Return the [X, Y] coordinate for the center point of the cell that contains the specified text.  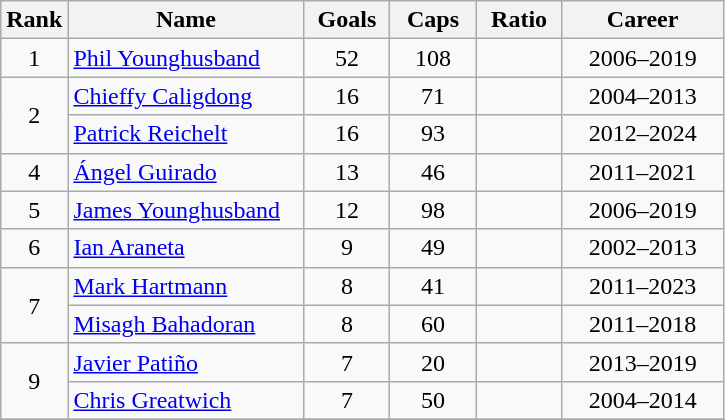
71 [433, 96]
46 [433, 172]
Mark Hartmann [186, 286]
Ratio [519, 20]
Goals [347, 20]
50 [433, 400]
2004–2013 [642, 96]
1 [34, 58]
Phil Younghusband [186, 58]
2011–2018 [642, 324]
2 [34, 115]
41 [433, 286]
2011–2021 [642, 172]
52 [347, 58]
2012–2024 [642, 134]
Name [186, 20]
Career [642, 20]
2002–2013 [642, 248]
Misagh Bahadoran [186, 324]
13 [347, 172]
49 [433, 248]
6 [34, 248]
108 [433, 58]
Chieffy Caligdong [186, 96]
James Younghusband [186, 210]
Ian Araneta [186, 248]
Caps [433, 20]
Ángel Guirado [186, 172]
5 [34, 210]
Chris Greatwich [186, 400]
2004–2014 [642, 400]
2013–2019 [642, 362]
12 [347, 210]
20 [433, 362]
Patrick Reichelt [186, 134]
Javier Patiño [186, 362]
4 [34, 172]
60 [433, 324]
98 [433, 210]
2011–2023 [642, 286]
93 [433, 134]
Rank [34, 20]
